Capture the cell that displays the provided text and extract its (X, Y) central coordinate. 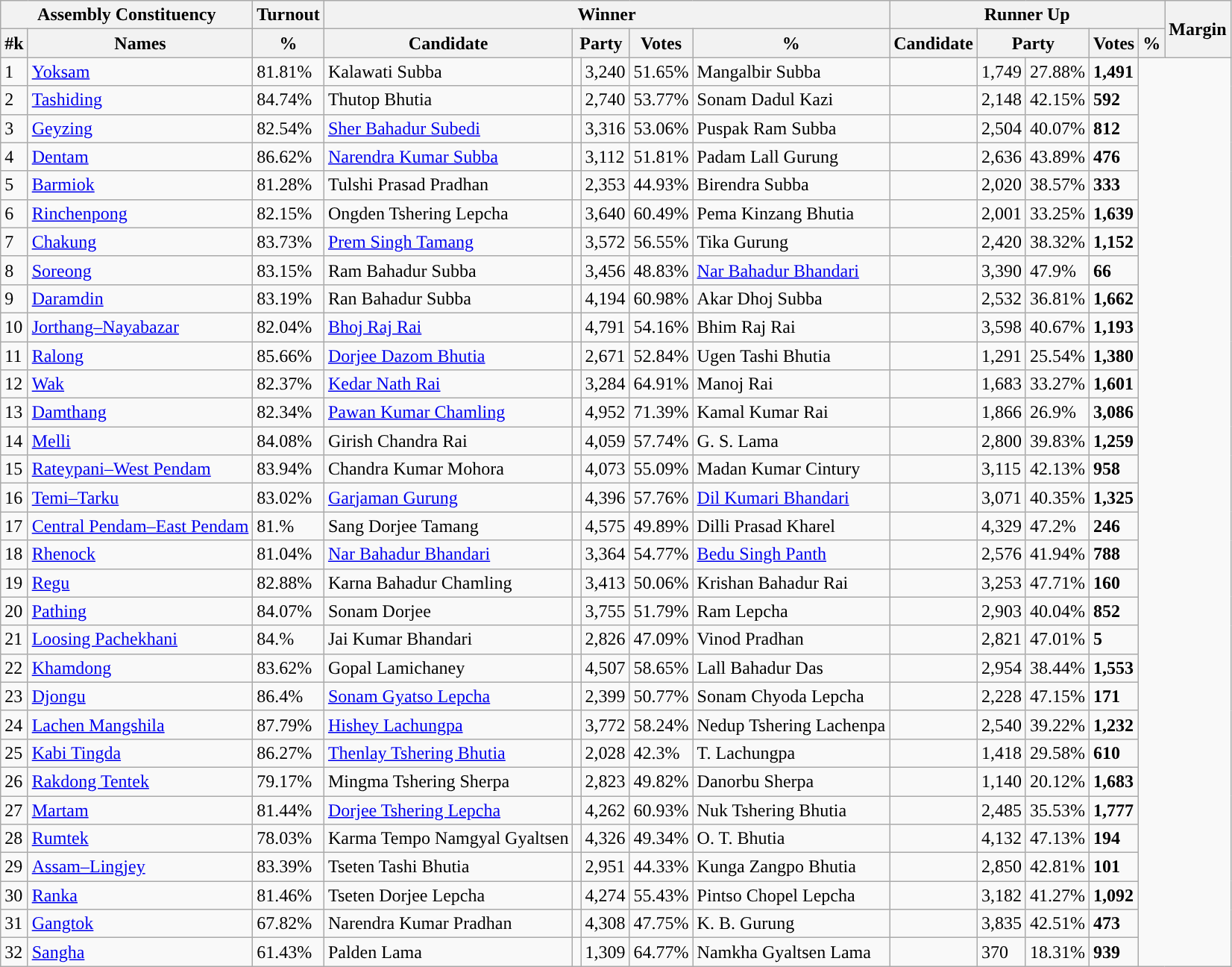
47.09% (661, 639)
Wak (140, 384)
Daramdin (140, 298)
47.15% (1057, 696)
29 (14, 867)
Mingma Tshering Sherpa (448, 781)
9 (14, 298)
2,636 (1001, 157)
2,532 (1001, 298)
2,850 (1001, 867)
Dil Kumari Bhandari (791, 498)
4,396 (606, 498)
2,540 (1001, 725)
Margin (1198, 29)
Ongden Tshering Lepcha (448, 213)
Manoj Rai (791, 384)
2,576 (1001, 554)
Chandra Kumar Mohora (448, 469)
4,507 (606, 668)
54.77% (661, 554)
171 (1113, 696)
8 (14, 270)
Dorjee Tshering Lepcha (448, 810)
53.77% (661, 100)
3,115 (1001, 469)
12 (14, 384)
Pintso Chopel Lepcha (791, 895)
38.44% (1057, 668)
83.15% (289, 270)
78.03% (289, 839)
30 (14, 895)
Narendra Kumar Subba (448, 157)
Martam (140, 810)
36.81% (1057, 298)
160 (1113, 583)
4,952 (606, 413)
Geyzing (140, 128)
Regu (140, 583)
48.83% (661, 270)
51.81% (661, 157)
49.89% (661, 526)
Sher Bahadur Subedi (448, 128)
40.04% (1057, 611)
101 (1113, 867)
Kunga Zangpo Bhutia (791, 867)
Padam Lall Gurung (791, 157)
O. T. Bhutia (791, 839)
71.39% (661, 413)
83.73% (289, 242)
22 (14, 668)
246 (1113, 526)
1,749 (1001, 72)
4 (14, 157)
592 (1113, 100)
2,504 (1001, 128)
812 (1113, 128)
Thenlay Tshering Bhutia (448, 753)
1,092 (1113, 895)
49.34% (661, 839)
Assam–Lingjey (140, 867)
79.17% (289, 781)
Damthang (140, 413)
Jai Kumar Bhandari (448, 639)
18.31% (1057, 952)
Mangalbir Subba (791, 72)
Temi–Tarku (140, 498)
82.54% (289, 128)
Dentam (140, 157)
3,456 (606, 270)
83.19% (289, 298)
Ugen Tashi Bhutia (791, 356)
20 (14, 611)
Bhoj Raj Rai (448, 327)
50.77% (661, 696)
82.88% (289, 583)
1,553 (1113, 668)
47.71% (1057, 583)
Rhenock (140, 554)
51.79% (661, 611)
Yoksam (140, 72)
3,112 (606, 157)
Sangha (140, 952)
19 (14, 583)
1,259 (1113, 441)
11 (14, 356)
57.76% (661, 498)
42.15% (1057, 100)
42.51% (1057, 924)
Turnout (289, 15)
58.65% (661, 668)
4,326 (606, 839)
Ralong (140, 356)
47.13% (1057, 839)
32 (14, 952)
1,662 (1113, 298)
2,228 (1001, 696)
1,380 (1113, 356)
Jorthang–Nayabazar (140, 327)
Soreong (140, 270)
1,418 (1001, 753)
20.12% (1057, 781)
Melli (140, 441)
18 (14, 554)
Birendra Subba (791, 185)
Bhim Raj Rai (791, 327)
47.75% (661, 924)
Karna Bahadur Chamling (448, 583)
60.93% (661, 810)
47.9% (1057, 270)
7 (14, 242)
40.35% (1057, 498)
Akar Dhoj Subba (791, 298)
T. Lachungpa (791, 753)
2,028 (606, 753)
3,755 (606, 611)
43.89% (1057, 157)
4,262 (606, 810)
2,148 (1001, 100)
55.09% (661, 469)
25.54% (1057, 356)
2,800 (1001, 441)
53.06% (661, 128)
Gangtok (140, 924)
3,284 (606, 384)
Hishey Lachungpa (448, 725)
333 (1113, 185)
1,193 (1113, 327)
31 (14, 924)
3,364 (606, 554)
Thutop Bhutia (448, 100)
42.13% (1057, 469)
Palden Lama (448, 952)
86.27% (289, 753)
476 (1113, 157)
41.27% (1057, 895)
4,575 (606, 526)
Assembly Constituency (127, 15)
85.66% (289, 356)
Namkha Gyaltsen Lama (791, 952)
Madan Kumar Cintury (791, 469)
2 (14, 100)
81.% (289, 526)
Pathing (140, 611)
Lall Bahadur Das (791, 668)
55.43% (661, 895)
Rateypani–West Pendam (140, 469)
83.62% (289, 668)
473 (1113, 924)
Gopal Lamichaney (448, 668)
Kabi Tingda (140, 753)
21 (14, 639)
Sang Dorjee Tamang (448, 526)
83.02% (289, 498)
Nuk Tshering Bhutia (791, 810)
41.94% (1057, 554)
4,073 (606, 469)
3,772 (606, 725)
958 (1113, 469)
33.25% (1057, 213)
86.4% (289, 696)
64.77% (661, 952)
Sonam Dadul Kazi (791, 100)
2,951 (606, 867)
61.43% (289, 952)
44.93% (661, 185)
84.% (289, 639)
58.24% (661, 725)
14 (14, 441)
Central Pendam–East Pendam (140, 526)
1,777 (1113, 810)
2,001 (1001, 213)
Narendra Kumar Pradhan (448, 924)
42.3% (661, 753)
24 (14, 725)
4,308 (606, 924)
83.94% (289, 469)
Kamal Kumar Rai (791, 413)
Barmiok (140, 185)
3,598 (1001, 327)
Bedu Singh Panth (791, 554)
39.83% (1057, 441)
1,491 (1113, 72)
610 (1113, 753)
2,903 (1001, 611)
1,309 (606, 952)
Runner Up (1028, 15)
67.82% (289, 924)
2,485 (1001, 810)
Ranka (140, 895)
40.07% (1057, 128)
Tseten Tashi Bhutia (448, 867)
87.79% (289, 725)
27.88% (1057, 72)
16 (14, 498)
Rakdong Tentek (140, 781)
84.74% (289, 100)
194 (1113, 839)
13 (14, 413)
4,791 (606, 327)
Ran Bahadur Subba (448, 298)
51.65% (661, 72)
28 (14, 839)
3,253 (1001, 583)
35.53% (1057, 810)
42.81% (1057, 867)
2,826 (606, 639)
Nedup Tshering Lachenpa (791, 725)
1,866 (1001, 413)
3,572 (606, 242)
Rumtek (140, 839)
39.22% (1057, 725)
Khamdong (140, 668)
Kedar Nath Rai (448, 384)
15 (14, 469)
86.62% (289, 157)
Ram Lepcha (791, 611)
3,086 (1113, 413)
49.82% (661, 781)
1,325 (1113, 498)
Vinod Pradhan (791, 639)
Danorbu Sherpa (791, 781)
1,639 (1113, 213)
2,020 (1001, 185)
2,954 (1001, 668)
2,671 (606, 356)
Pema Kinzang Bhutia (791, 213)
81.46% (289, 895)
82.34% (289, 413)
4,274 (606, 895)
1,601 (1113, 384)
Rinchenpong (140, 213)
54.16% (661, 327)
#k (14, 43)
1,291 (1001, 356)
82.04% (289, 327)
Ram Bahadur Subba (448, 270)
81.04% (289, 554)
60.98% (661, 298)
57.74% (661, 441)
3,413 (606, 583)
44.33% (661, 867)
3,071 (1001, 498)
81.28% (289, 185)
47.2% (1057, 526)
Loosing Pachekhani (140, 639)
Karma Tempo Namgyal Gyaltsen (448, 839)
83.39% (289, 867)
Dilli Prasad Kharel (791, 526)
47.01% (1057, 639)
939 (1113, 952)
4,059 (606, 441)
26 (14, 781)
2,740 (606, 100)
4,329 (1001, 526)
Krishan Bahadur Rai (791, 583)
3,640 (606, 213)
3,316 (606, 128)
4,194 (606, 298)
17 (14, 526)
56.55% (661, 242)
Pawan Kumar Chamling (448, 413)
84.08% (289, 441)
Sonam Gyatso Lepcha (448, 696)
82.15% (289, 213)
Girish Chandra Rai (448, 441)
2,399 (606, 696)
23 (14, 696)
Lachen Mangshila (140, 725)
38.57% (1057, 185)
2,353 (606, 185)
Garjaman Gurung (448, 498)
3,182 (1001, 895)
3,835 (1001, 924)
Kalawati Subba (448, 72)
Djongu (140, 696)
Dorjee Dazom Bhutia (448, 356)
6 (14, 213)
3,240 (606, 72)
Chakung (140, 242)
3,390 (1001, 270)
1,232 (1113, 725)
Names (140, 43)
82.37% (289, 384)
10 (14, 327)
1,140 (1001, 781)
38.32% (1057, 242)
Winner (606, 15)
84.07% (289, 611)
1,152 (1113, 242)
33.27% (1057, 384)
852 (1113, 611)
2,821 (1001, 639)
26.9% (1057, 413)
Tseten Dorjee Lepcha (448, 895)
Tashiding (140, 100)
2,823 (606, 781)
27 (14, 810)
788 (1113, 554)
Prem Singh Tamang (448, 242)
Puspak Ram Subba (791, 128)
52.84% (661, 356)
2,420 (1001, 242)
25 (14, 753)
81.81% (289, 72)
Sonam Dorjee (448, 611)
Tulshi Prasad Pradhan (448, 185)
3 (14, 128)
G. S. Lama (791, 441)
40.67% (1057, 327)
60.49% (661, 213)
29.58% (1057, 753)
K. B. Gurung (791, 924)
66 (1113, 270)
Sonam Chyoda Lepcha (791, 696)
370 (1001, 952)
81.44% (289, 810)
1 (14, 72)
Tika Gurung (791, 242)
4,132 (1001, 839)
64.91% (661, 384)
50.06% (661, 583)
